Provide the [X, Y] coordinate of the cell's center where the given text is located.  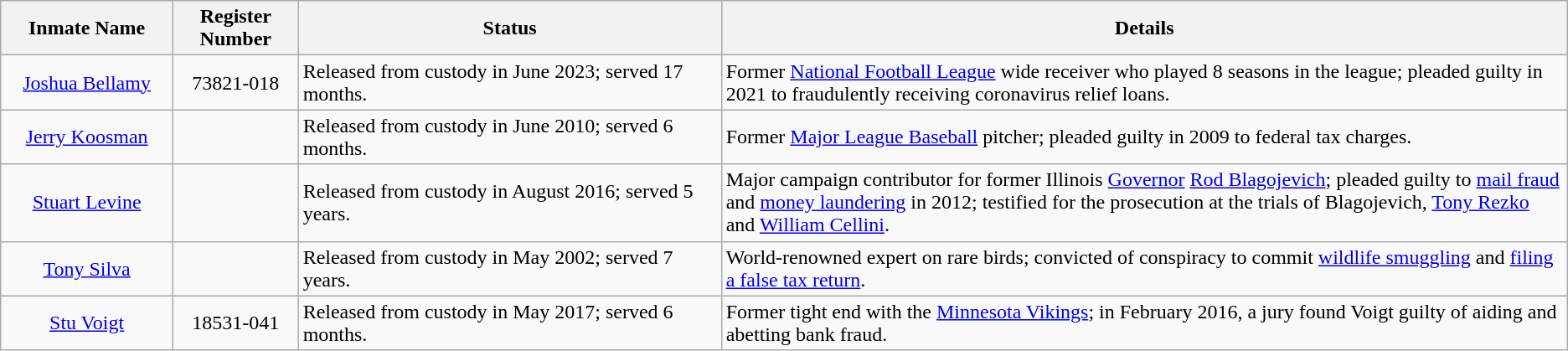
Released from custody in May 2017; served 6 months. [509, 323]
Stu Voigt [87, 323]
Jerry Koosman [87, 137]
Released from custody in August 2016; served 5 years. [509, 203]
Released from custody in May 2002; served 7 years. [509, 268]
Inmate Name [87, 28]
Former tight end with the Minnesota Vikings; in February 2016, a jury found Voigt guilty of aiding and abetting bank fraud. [1144, 323]
Released from custody in June 2010; served 6 months. [509, 137]
Status [509, 28]
World-renowned expert on rare birds; convicted of conspiracy to commit wildlife smuggling and filing a false tax return. [1144, 268]
Register Number [235, 28]
Former Major League Baseball pitcher; pleaded guilty in 2009 to federal tax charges. [1144, 137]
Details [1144, 28]
Released from custody in June 2023; served 17 months. [509, 82]
Stuart Levine [87, 203]
73821-018 [235, 82]
18531-041 [235, 323]
Tony Silva [87, 268]
Joshua Bellamy [87, 82]
